Return (X, Y) of the center of cell containing provided text 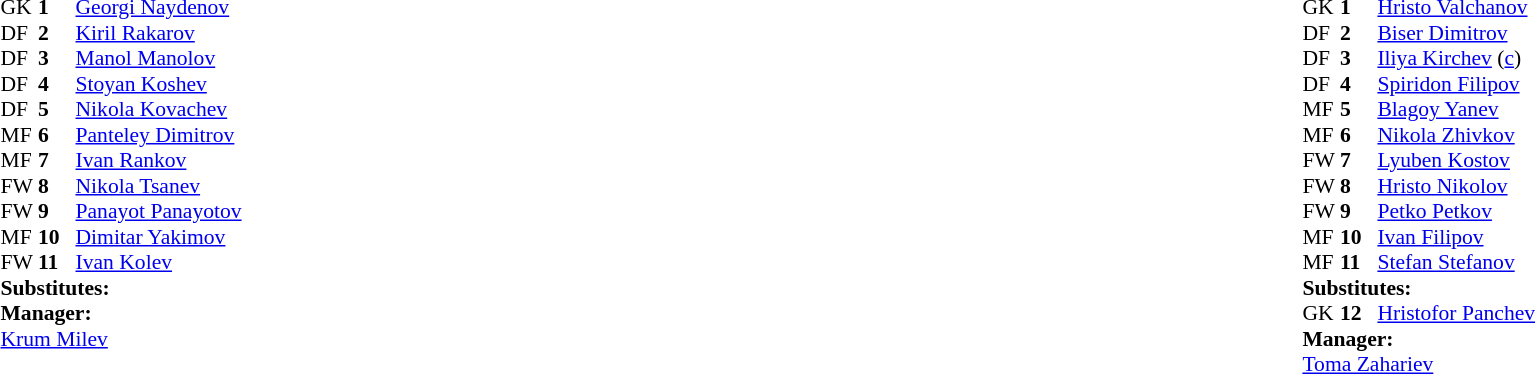
Stefan Stefanov (1456, 263)
Biser Dimitrov (1456, 33)
Ivan Kolev (159, 263)
Blagoy Yanev (1456, 109)
Manol Manolov (159, 59)
Panteley Dimitrov (159, 135)
Spiridon Filipov (1456, 84)
Panayot Panayotov (159, 211)
Dimitar Yakimov (159, 237)
Kiril Rakarov (159, 33)
Nikola Tsanev (159, 186)
Krum Milev (120, 339)
Lyuben Kostov (1456, 161)
Stoyan Koshev (159, 84)
Ivan Filipov (1456, 237)
Iliya Kirchev (c) (1456, 59)
Ivan Rankov (159, 161)
Nikola Kovachev (159, 109)
GK (1321, 313)
Hristo Nikolov (1456, 186)
Hristofor Panchev (1456, 313)
12 (1359, 313)
Petko Petkov (1456, 211)
Nikola Zhivkov (1456, 135)
